Scan for the cell matching the given text and deliver its (x, y) coordinate at center. 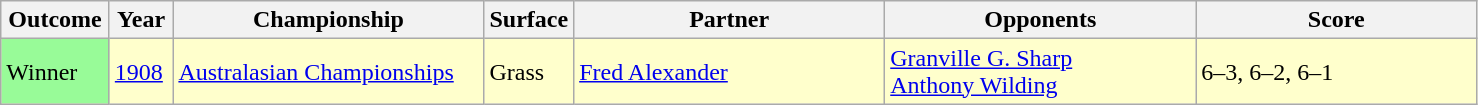
Championship (328, 20)
Surface (529, 20)
Granville G. Sharp Anthony Wilding (1040, 72)
Opponents (1040, 20)
Grass (529, 72)
Australasian Championships (328, 72)
Score (1336, 20)
Year (141, 20)
1908 (141, 72)
6–3, 6–2, 6–1 (1336, 72)
Partner (730, 20)
Winner (56, 72)
Outcome (56, 20)
Fred Alexander (730, 72)
